Return the [x, y] coordinate for the center point of the cell that contains the specified text.  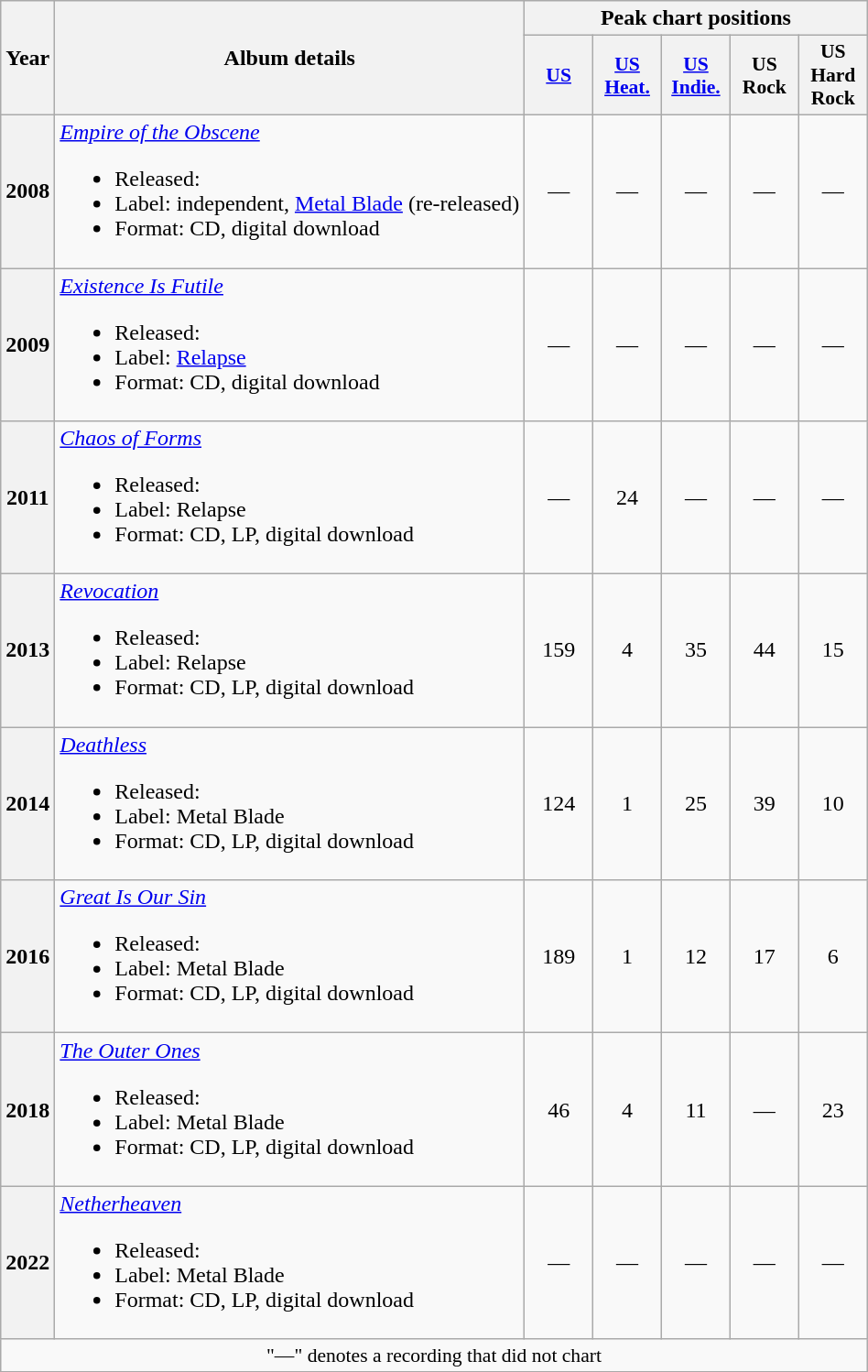
USHard Rock [833, 75]
Chaos of FormsReleased: Label: RelapseFormat: CD, LP, digital download [289, 498]
39 [764, 804]
Empire of the ObsceneReleased: Label: independent, Metal Blade (re-released)Format: CD, digital download [289, 191]
2008 [27, 191]
USRock [764, 75]
11 [696, 1110]
10 [833, 804]
44 [764, 650]
"—" denotes a recording that did not chart [434, 1356]
6 [833, 956]
RevocationReleased: Label: RelapseFormat: CD, LP, digital download [289, 650]
2022 [27, 1262]
2016 [27, 956]
124 [559, 804]
159 [559, 650]
2009 [27, 344]
Album details [289, 59]
24 [628, 498]
2013 [27, 650]
2018 [27, 1110]
DeathlessReleased: Label: Metal BladeFormat: CD, LP, digital download [289, 804]
25 [696, 804]
2011 [27, 498]
23 [833, 1110]
46 [559, 1110]
US [559, 75]
Year [27, 59]
Existence Is FutileReleased: Label: RelapseFormat: CD, digital download [289, 344]
The Outer OnesReleased: Label: Metal BladeFormat: CD, LP, digital download [289, 1110]
2014 [27, 804]
NetherheavenReleased: Label: Metal BladeFormat: CD, LP, digital download [289, 1262]
USIndie. [696, 75]
Peak chart positions [696, 18]
12 [696, 956]
15 [833, 650]
17 [764, 956]
35 [696, 650]
189 [559, 956]
Great Is Our SinReleased: Label: Metal BladeFormat: CD, LP, digital download [289, 956]
USHeat. [628, 75]
